Determine the (x, y) coordinate at the center of the cell enclosing the given text.  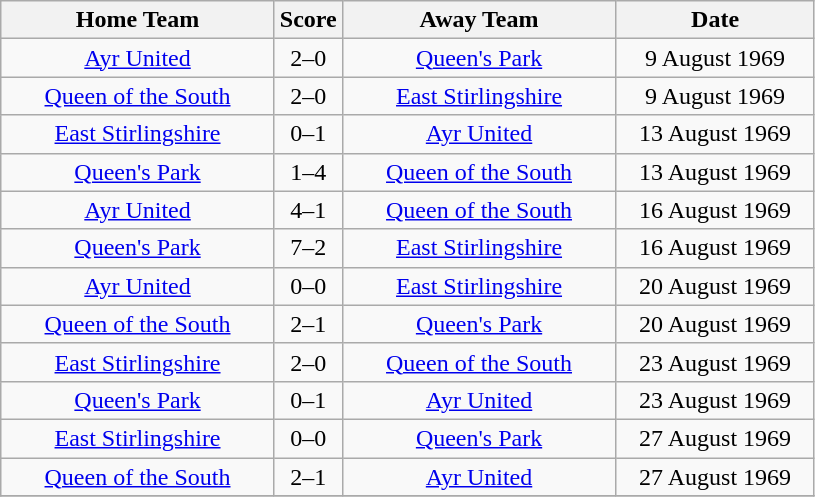
1–4 (308, 172)
Score (308, 20)
7–2 (308, 248)
Date (716, 20)
Home Team (138, 20)
Away Team (479, 20)
4–1 (308, 210)
